Locate the cell with the specified text and output its [x, y] center coordinate. 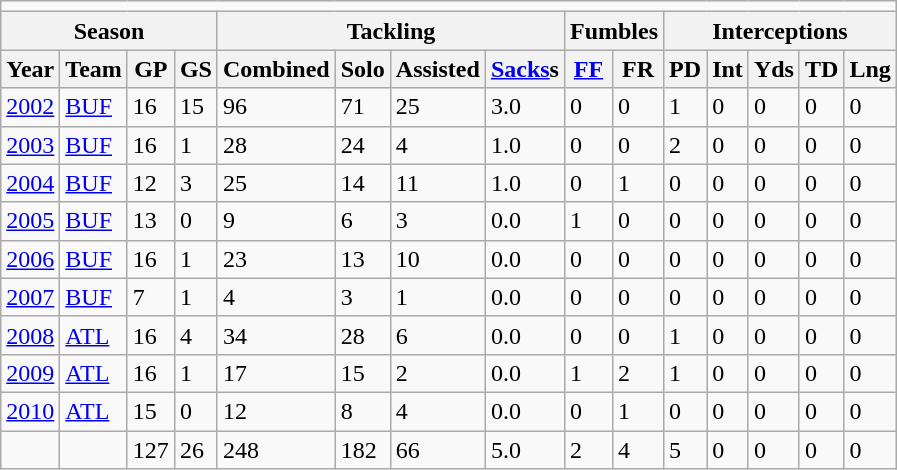
2002 [30, 107]
Combined [276, 69]
14 [362, 183]
2007 [30, 297]
2005 [30, 221]
5.0 [524, 449]
2004 [30, 183]
GP [150, 69]
127 [150, 449]
3.0 [524, 107]
24 [362, 145]
PD [686, 69]
9 [276, 221]
248 [276, 449]
2008 [30, 335]
34 [276, 335]
2010 [30, 411]
Solo [362, 69]
Sackss [524, 69]
96 [276, 107]
23 [276, 259]
66 [438, 449]
17 [276, 373]
5 [686, 449]
71 [362, 107]
2009 [30, 373]
GS [196, 69]
2006 [30, 259]
10 [438, 259]
FR [638, 69]
2003 [30, 145]
26 [196, 449]
Int [728, 69]
Lng [870, 69]
TD [821, 69]
Interceptions [780, 31]
8 [362, 411]
Team [94, 69]
Season [110, 31]
Tackling [390, 31]
7 [150, 297]
Assisted [438, 69]
FF [588, 69]
Yds [774, 69]
182 [362, 449]
Fumbles [614, 31]
Year [30, 69]
11 [438, 183]
